Scan for the cell matching the given text and deliver its (X, Y) coordinate at center. 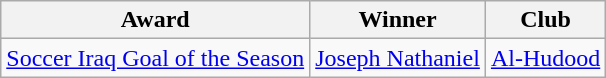
Al-Hudood (545, 58)
Award (156, 20)
Winner (398, 20)
Soccer Iraq Goal of the Season (156, 58)
Club (545, 20)
Joseph Nathaniel (398, 58)
